Return the [X, Y] coordinate for the center point of the cell that contains the specified text.  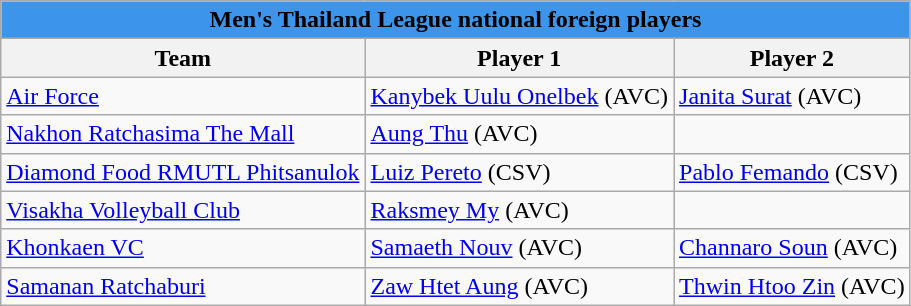
Samanan Ratchaburi [183, 286]
Samaeth Nouv (AVC) [520, 248]
Diamond Food RMUTL Phitsanulok [183, 172]
Pablo Femando (CSV) [792, 172]
Khonkaen VC [183, 248]
Aung Thu (AVC) [520, 134]
Player 2 [792, 58]
Zaw Htet Aung (AVC) [520, 286]
Nakhon Ratchasima The Mall [183, 134]
Luiz Pereto (CSV) [520, 172]
Air Force [183, 96]
Janita Surat (AVC) [792, 96]
Thwin Htoo Zin (AVC) [792, 286]
Kanybek Uulu Onelbek (AVC) [520, 96]
Men's Thailand League national foreign players [456, 20]
Channaro Soun (AVC) [792, 248]
Raksmey My (AVC) [520, 210]
Visakha Volleyball Club [183, 210]
Team [183, 58]
Player 1 [520, 58]
